Find where the given text appears and provide that cell's center as (x, y) coordinate. 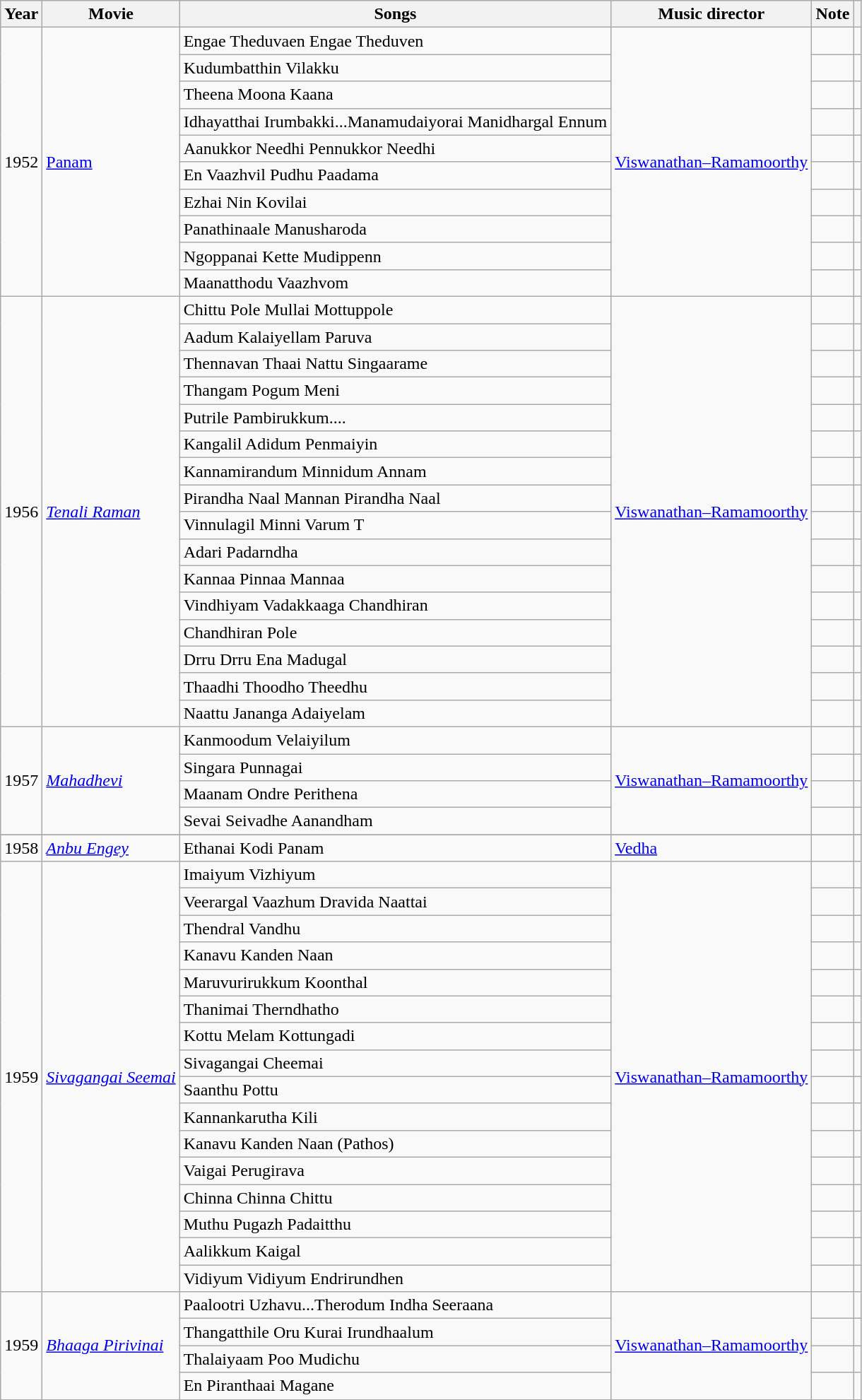
Maanam Ondre Perithena (395, 794)
Drru Drru Ena Madugal (395, 659)
Muthu Pugazh Padaitthu (395, 1225)
Vedha (712, 848)
Thaadhi Thoodho Theedhu (395, 686)
Kannaa Pinnaa Mannaa (395, 579)
1956 (21, 512)
Ngoppanai Kette Mudippenn (395, 256)
Pirandha Naal Mannan Pirandha Naal (395, 498)
Singara Punnagai (395, 767)
Year (21, 14)
En Piranthaai Magane (395, 1386)
Veerargal Vaazhum Dravida Naattai (395, 902)
Mahadhevi (111, 780)
Anbu Engey (111, 848)
Theena Moona Kaana (395, 95)
Kanavu Kanden Naan (395, 955)
Kudumbatthin Vilakku (395, 68)
Aadum Kalaiyellam Paruva (395, 337)
Kangalil Adidum Penmaiyin (395, 445)
Vaigai Perugirava (395, 1170)
Maruvurirukkum Koonthal (395, 982)
Adari Padarndha (395, 552)
Kannankarutha Kili (395, 1117)
Ezhai Nin Kovilai (395, 202)
Chandhiran Pole (395, 633)
Paalootri Uzhavu...Therodum Indha Seeraana (395, 1305)
Songs (395, 14)
Sevai Seivadhe Aanandham (395, 821)
Idhayatthai Irumbakki...Manamudaiyorai Manidhargal Ennum (395, 122)
Note (832, 14)
Sivagangai Cheemai (395, 1063)
Kannamirandum Minnidum Annam (395, 471)
Sivagangai Seemai (111, 1077)
En Vaazhvil Pudhu Paadama (395, 175)
Maanatthodu Vaazhvom (395, 283)
Aanukkor Needhi Pennukkor Needhi (395, 148)
Tenali Raman (111, 512)
Thennavan Thaai Nattu Singaarame (395, 364)
Panathinaale Manusharoda (395, 229)
Thendral Vandhu (395, 929)
Kottu Melam Kottungadi (395, 1036)
Vinnulagil Minni Varum T (395, 525)
Movie (111, 14)
Kanavu Kanden Naan (Pathos) (395, 1143)
1957 (21, 780)
Engae Theduvaen Engae Theduven (395, 41)
Ethanai Kodi Panam (395, 848)
1958 (21, 848)
Naattu Jananga Adaiyelam (395, 713)
Thalaiyaam Poo Mudichu (395, 1359)
Vindhiyam Vadakkaaga Chandhiran (395, 606)
Chinna Chinna Chittu (395, 1198)
Music director (712, 14)
Kanmoodum Velaiyilum (395, 740)
Imaiyum Vizhiyum (395, 875)
Vidiyum Vidiyum Endrirundhen (395, 1278)
1952 (21, 163)
Saanthu Pottu (395, 1090)
Thangam Pogum Meni (395, 391)
Aalikkum Kaigal (395, 1252)
Panam (111, 163)
Chittu Pole Mullai Mottuppole (395, 310)
Bhaaga Pirivinai (111, 1346)
Thanimai Therndhatho (395, 1009)
Thangatthile Oru Kurai Irundhaalum (395, 1332)
Putrile Pambirukkum.... (395, 418)
